Scan for the cell matching the given text and deliver its (x, y) coordinate at center. 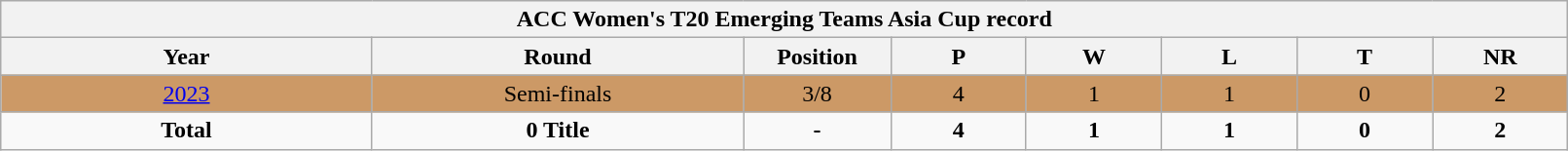
NR (1501, 57)
Position (818, 57)
0 Title (558, 131)
- (818, 131)
Year (187, 57)
Round (558, 57)
Semi-finals (558, 94)
L (1228, 57)
W (1094, 57)
T (1365, 57)
3/8 (818, 94)
Total (187, 131)
2023 (187, 94)
ACC Women's T20 Emerging Teams Asia Cup record (784, 19)
P (958, 57)
